Return (X, Y) of the center of cell containing provided text 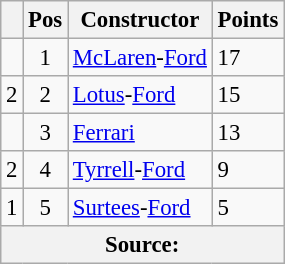
McLaren-Ford (140, 58)
3 (46, 133)
Constructor (140, 20)
9 (248, 170)
Source: (142, 245)
17 (248, 58)
Surtees-Ford (140, 208)
Pos (46, 20)
15 (248, 95)
13 (248, 133)
Tyrrell-Ford (140, 170)
Points (248, 20)
4 (46, 170)
Lotus-Ford (140, 95)
Ferrari (140, 133)
